Locate the cell with the specified text and output its [x, y] center coordinate. 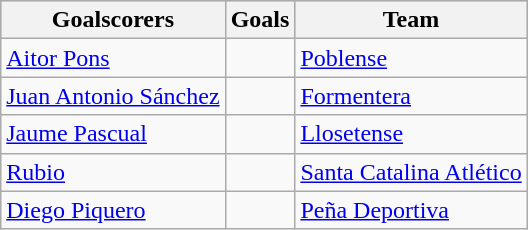
Goalscorers [113, 20]
Llosetense [411, 134]
Team [411, 20]
Rubio [113, 172]
Peña Deportiva [411, 210]
Goals [260, 20]
Jaume Pascual [113, 134]
Diego Piquero [113, 210]
Aitor Pons [113, 58]
Santa Catalina Atlético [411, 172]
Juan Antonio Sánchez [113, 96]
Formentera [411, 96]
Poblense [411, 58]
